Return the [X, Y] coordinate for the center point of the cell that contains the specified text.  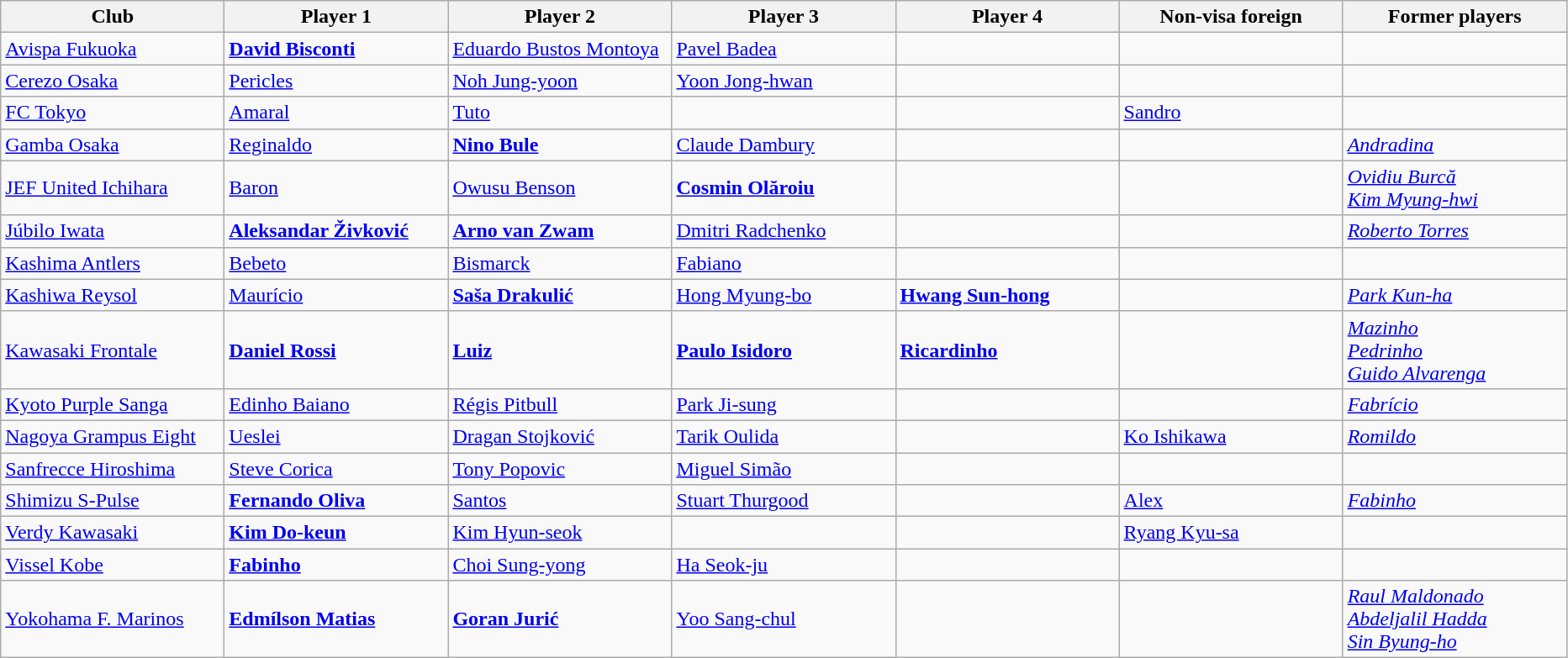
Edinho Baiano [336, 404]
Sanfrecce Hiroshima [113, 468]
Cosmin Olăroiu [784, 188]
Miguel Simão [784, 468]
Nagoya Grampus Eight [113, 436]
Amaral [336, 113]
David Bisconti [336, 49]
Júbilo Iwata [113, 231]
Steve Corica [336, 468]
Roberto Torres [1454, 231]
Avispa Fukuoka [113, 49]
Kashima Antlers [113, 263]
Player 1 [336, 17]
Andradina [1454, 145]
Régis Pitbull [560, 404]
Santos [560, 501]
Tarik Oulida [784, 436]
Maurício [336, 295]
Nino Bule [560, 145]
Baron [336, 188]
FC Tokyo [113, 113]
Romildo [1454, 436]
Player 4 [1007, 17]
Kim Hyun-seok [560, 533]
Luiz [560, 350]
Mazinho Pedrinho Guido Alvarenga [1454, 350]
Eduardo Bustos Montoya [560, 49]
Park Ji-sung [784, 404]
Fabrício [1454, 404]
Goran Jurić [560, 619]
Arno van Zwam [560, 231]
Vissel Kobe [113, 565]
Tuto [560, 113]
Dragan Stojković [560, 436]
Raul Maldonado Abdeljalil Hadda Sin Byung-ho [1454, 619]
JEF United Ichihara [113, 188]
Cerezo Osaka [113, 81]
Aleksandar Živković [336, 231]
Ko Ishikawa [1231, 436]
Kashiwa Reysol [113, 295]
Noh Jung-yoon [560, 81]
Player 3 [784, 17]
Ovidiu Burcă Kim Myung-hwi [1454, 188]
Claude Dambury [784, 145]
Kim Do-keun [336, 533]
Daniel Rossi [336, 350]
Ricardinho [1007, 350]
Bismarck [560, 263]
Owusu Benson [560, 188]
Kyoto Purple Sanga [113, 404]
Fabiano [784, 263]
Yoon Jong-hwan [784, 81]
Yokohama F. Marinos [113, 619]
Tony Popovic [560, 468]
Park Kun-ha [1454, 295]
Fernando Oliva [336, 501]
Edmílson Matias [336, 619]
Kawasaki Frontale [113, 350]
Pavel Badea [784, 49]
Hwang Sun-hong [1007, 295]
Pericles [336, 81]
Ryang Kyu-sa [1231, 533]
Saša Drakulić [560, 295]
Yoo Sang-chul [784, 619]
Ha Seok-ju [784, 565]
Non-visa foreign [1231, 17]
Bebeto [336, 263]
Player 2 [560, 17]
Former players [1454, 17]
Shimizu S-Pulse [113, 501]
Stuart Thurgood [784, 501]
Paulo Isidoro [784, 350]
Alex [1231, 501]
Reginaldo [336, 145]
Choi Sung-yong [560, 565]
Club [113, 17]
Gamba Osaka [113, 145]
Hong Myung-bo [784, 295]
Sandro [1231, 113]
Verdy Kawasaki [113, 533]
Ueslei [336, 436]
Dmitri Radchenko [784, 231]
